Pinpoint the cell where the given text exists, returning its [X, Y] midpoint coordinate. 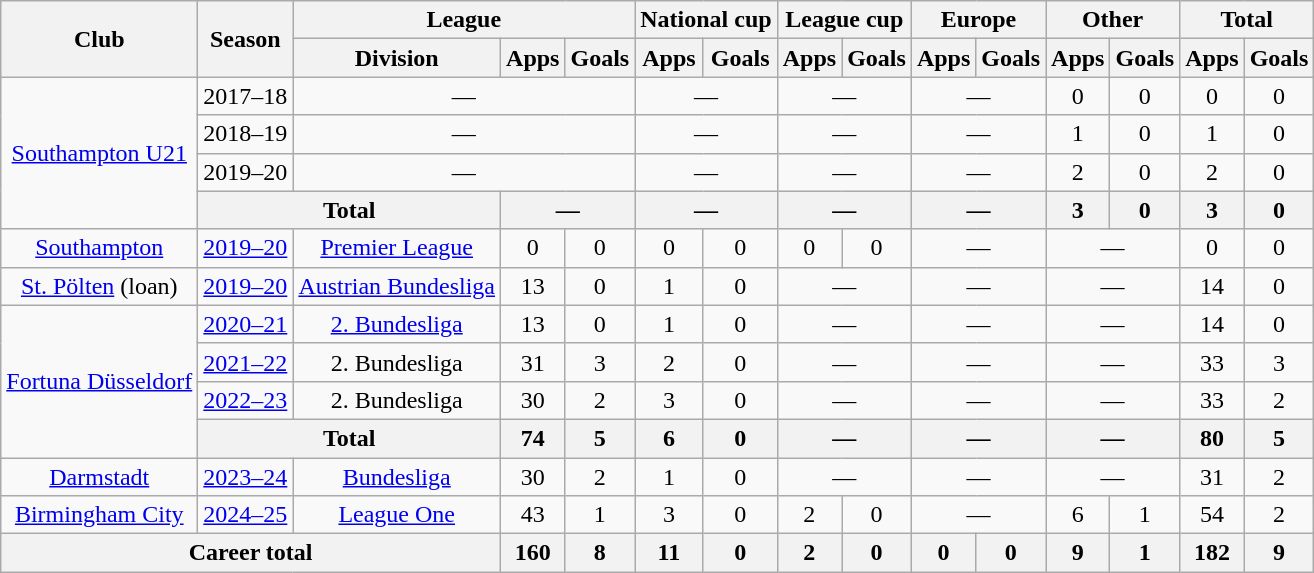
74 [533, 438]
Fortuna Düsseldorf [100, 381]
2024–25 [246, 515]
St. Pölten (loan) [100, 286]
43 [533, 515]
2017–18 [246, 96]
2021–22 [246, 362]
League cup [844, 20]
2022–23 [246, 400]
2020–21 [246, 324]
2018–19 [246, 134]
Southampton [100, 248]
League One [397, 515]
Europe [978, 20]
Austrian Bundesliga [397, 286]
Season [246, 39]
Premier League [397, 248]
Bundesliga [397, 477]
Southampton U21 [100, 153]
54 [1212, 515]
National cup [706, 20]
Club [100, 39]
Birmingham City [100, 515]
8 [600, 553]
Darmstadt [100, 477]
80 [1212, 438]
2023–24 [246, 477]
Other [1113, 20]
160 [533, 553]
League [464, 20]
182 [1212, 553]
Career total [251, 553]
Division [397, 58]
11 [669, 553]
